Determine the (X, Y) coordinate at the center of the cell enclosing the given text.  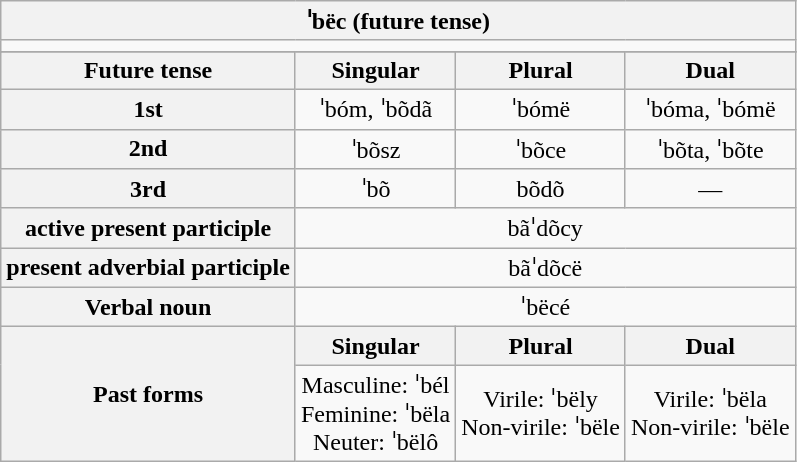
ˈbõsz (375, 149)
ˈbõce (541, 149)
ˈbóma, ˈbómë (710, 109)
Masculine: ˈbélFeminine: ˈbëlaNeuter: ˈbëlô (375, 414)
ˈbõ (375, 189)
Virile: ˈbëlaNon-virile: ˈbële (710, 414)
3rd (148, 189)
bãˈdõcë (545, 268)
2nd (148, 149)
bõdõ (541, 189)
ˈbóm, ˈbõdã (375, 109)
ˈbëcé (545, 307)
active present participle (148, 228)
Verbal noun (148, 307)
ˈbõta, ˈbõte (710, 149)
ˈbëc (future tense) (398, 21)
Past forms (148, 394)
Virile: ˈbëlyNon-virile: ˈbële (541, 414)
1st (148, 109)
— (710, 189)
present adverbial participle (148, 268)
bãˈdõcy (545, 228)
ˈbómë (541, 109)
Future tense (148, 70)
